Output the (X, Y) coordinate of the center of the cell containing the given text.  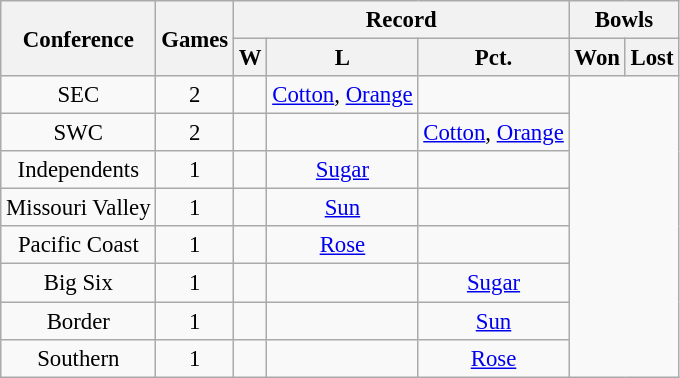
Lost (652, 58)
Southern (78, 358)
Pacific Coast (78, 245)
W (250, 58)
Missouri Valley (78, 208)
SEC (78, 95)
Big Six (78, 283)
Bowls (624, 20)
Independents (78, 170)
Won (597, 58)
Conference (78, 38)
L (342, 58)
Record (402, 20)
Games (195, 38)
SWC (78, 133)
Pct. (494, 58)
Border (78, 321)
